For the text-containing cell, return its midpoint in [x, y] coordinate format. 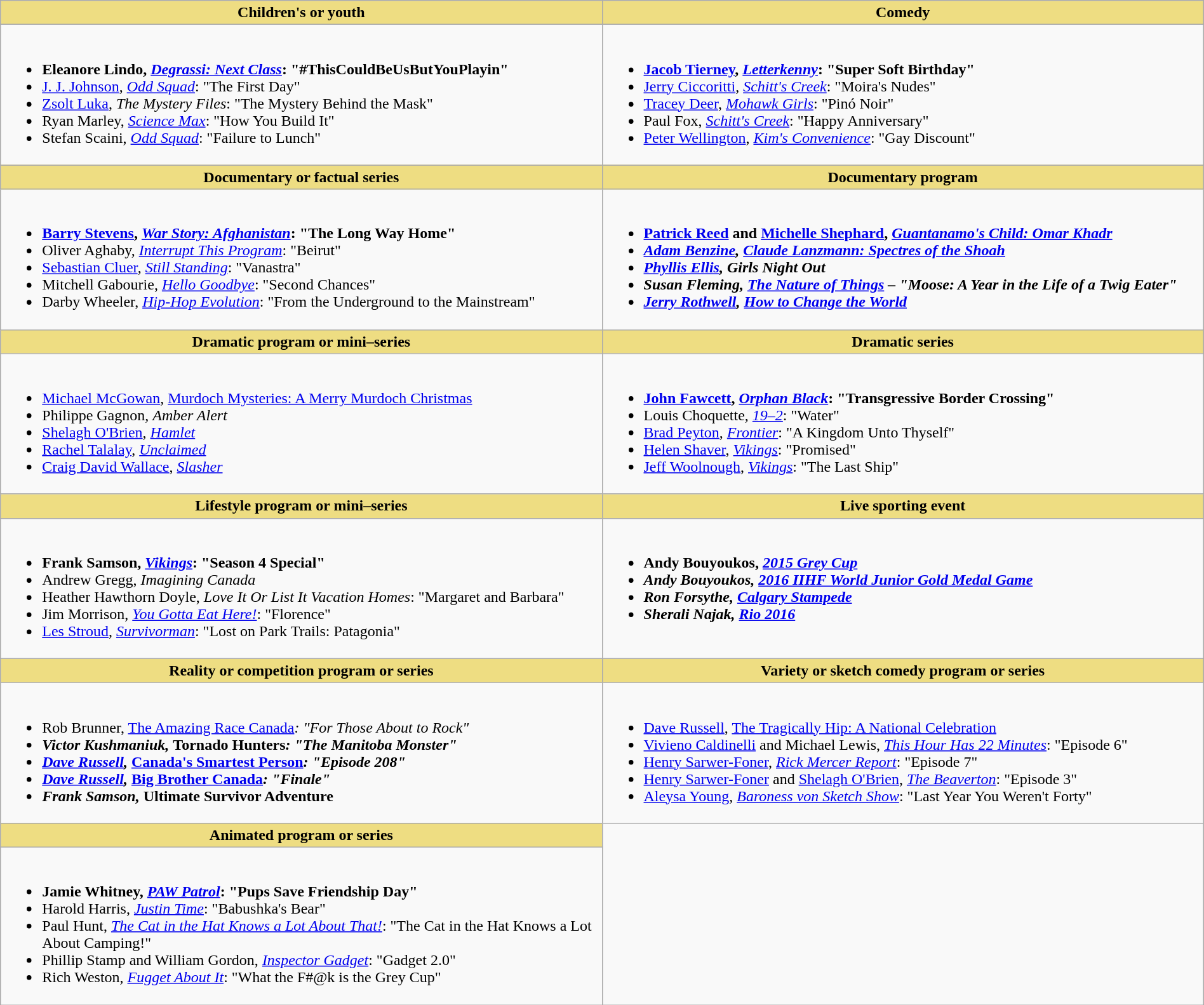
Animated program or series [301, 835]
Reality or competition program or series [301, 670]
Andy Bouyoukos, 2015 Grey CupAndy Bouyoukos, 2016 IIHF World Junior Gold Medal GameRon Forsythe, Calgary StampedeSherali Najak, Rio 2016 [903, 588]
Children's or youth [301, 13]
Dramatic series [903, 342]
Documentary or factual series [301, 177]
Comedy [903, 13]
Variety or sketch comedy program or series [903, 670]
Documentary program [903, 177]
Dramatic program or mini–series [301, 342]
Lifestyle program or mini–series [301, 506]
Live sporting event [903, 506]
